Capture the cell that displays the provided text and extract its (x, y) central coordinate. 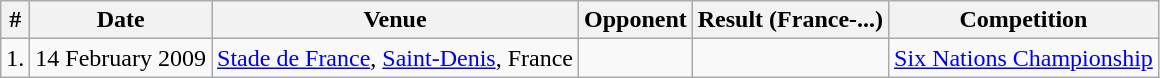
Result (France-...) (790, 20)
Six Nations Championship (1024, 58)
Opponent (635, 20)
# (16, 20)
1. (16, 58)
Date (121, 20)
Stade de France, Saint-Denis, France (396, 58)
Competition (1024, 20)
14 February 2009 (121, 58)
Venue (396, 20)
